Identify which cell holds the provided text, then report its [x, y] central coordinate. 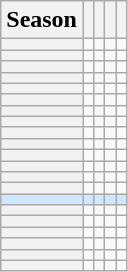
Season [42, 20]
